Scan for the cell matching the given text and deliver its [X, Y] coordinate at center. 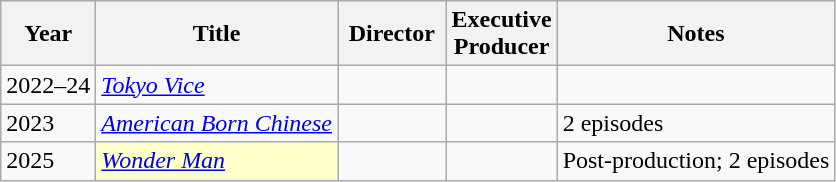
2023 [48, 123]
2 episodes [696, 123]
Executive Producer [502, 34]
Tokyo Vice [217, 85]
2025 [48, 161]
2022–24 [48, 85]
Notes [696, 34]
Post-production; 2 episodes [696, 161]
Title [217, 34]
Wonder Man [217, 161]
Director [392, 34]
American Born Chinese [217, 123]
Year [48, 34]
